Identify which cell holds the provided text, then report its (X, Y) central coordinate. 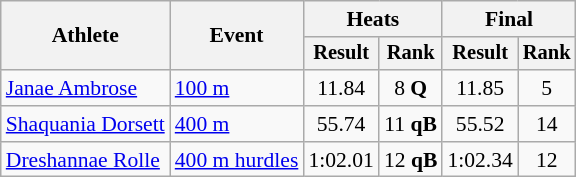
11.84 (340, 88)
14 (547, 124)
5 (547, 88)
55.52 (480, 124)
Athlete (86, 36)
400 m (237, 124)
Event (237, 36)
8 Q (411, 88)
11 qB (411, 124)
Heats (372, 19)
11.85 (480, 88)
Shaquania Dorsett (86, 124)
100 m (237, 88)
Final (508, 19)
Janae Ambrose (86, 88)
55.74 (340, 124)
